From the cell containing the given text, extract its center point as [X, Y] coordinate. 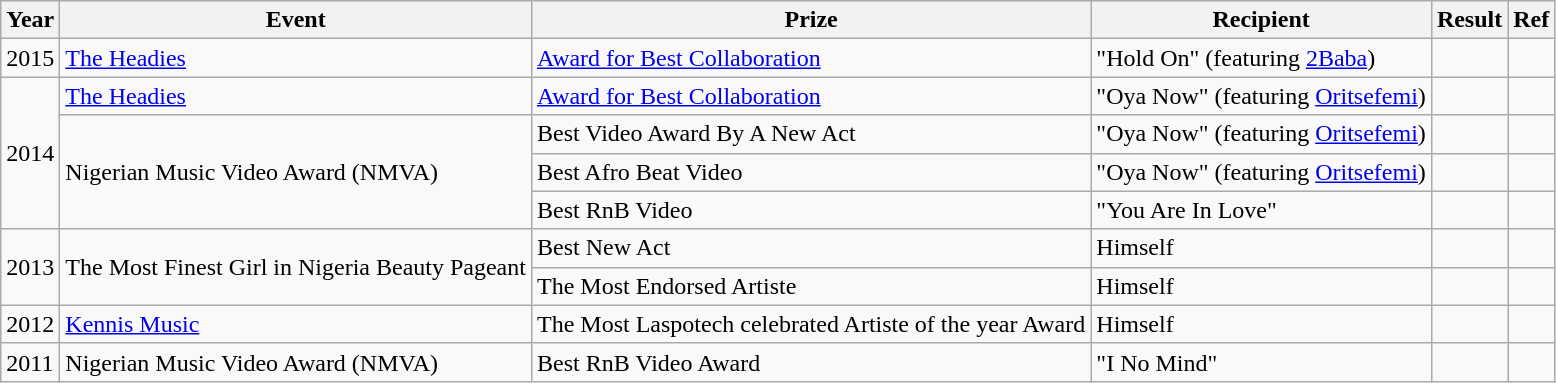
Year [30, 20]
"You Are In Love" [1262, 210]
Best New Act [810, 248]
Event [296, 20]
The Most Endorsed Artiste [810, 286]
Best RnB Video [810, 210]
"I No Mind" [1262, 362]
2012 [30, 324]
The Most Laspotech celebrated Artiste of the year Award [810, 324]
Kennis Music [296, 324]
2011 [30, 362]
Best Afro Beat Video [810, 172]
Recipient [1262, 20]
The Most Finest Girl in Nigeria Beauty Pageant [296, 267]
Ref [1532, 20]
"Hold On" (featuring 2Baba) [1262, 58]
2015 [30, 58]
Best Video Award By A New Act [810, 134]
Best RnB Video Award [810, 362]
2013 [30, 267]
2014 [30, 153]
Prize [810, 20]
Result [1469, 20]
